Output the (x, y) coordinate of the center of the cell containing the given text.  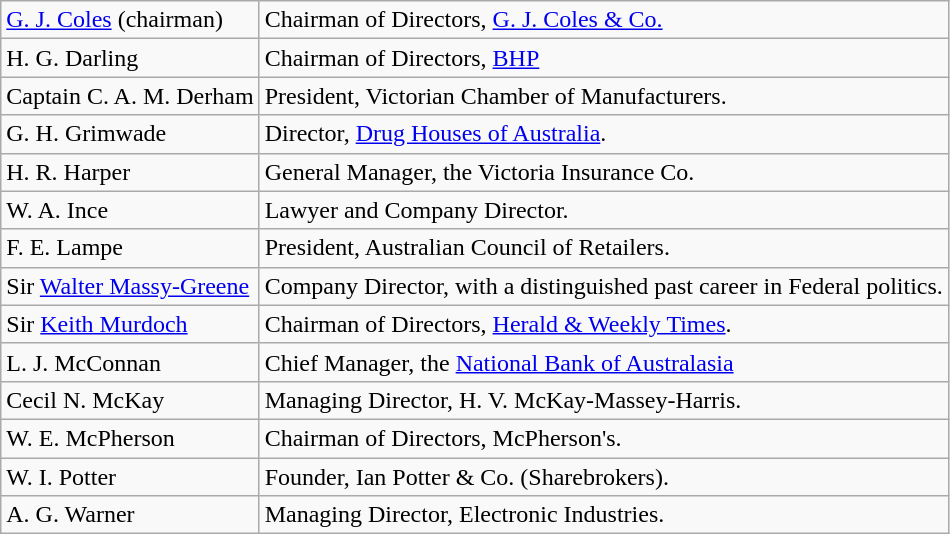
Chairman of Directors, BHP (604, 58)
Sir Keith Murdoch (130, 324)
H. R. Harper (130, 172)
Chairman of Directors, McPherson's. (604, 438)
Managing Director, H. V. McKay-Massey-Harris. (604, 400)
Director, Drug Houses of Australia. (604, 134)
Lawyer and Company Director. (604, 210)
W. A. Ince (130, 210)
G. J. Coles (chairman) (130, 20)
Chairman of Directors, G. J. Coles & Co. (604, 20)
F. E. Lampe (130, 248)
Managing Director, Electronic Industries. (604, 515)
G. H. Grimwade (130, 134)
Captain C. A. M. Derham (130, 96)
President, Victorian Chamber of Manufacturers. (604, 96)
Cecil N. McKay (130, 400)
W. E. McPherson (130, 438)
L. J. McConnan (130, 362)
Chairman of Directors, Herald & Weekly Times. (604, 324)
President, Australian Council of Retailers. (604, 248)
Chief Manager, the National Bank of Australasia (604, 362)
Founder, Ian Potter & Co. (Sharebrokers). (604, 477)
Sir Walter Massy-Greene (130, 286)
A. G. Warner (130, 515)
H. G. Darling (130, 58)
Company Director, with a distinguished past career in Federal politics. (604, 286)
W. I. Potter (130, 477)
General Manager, the Victoria Insurance Co. (604, 172)
